Extract the (x, y) coordinate from the center of the cell holding the provided text.  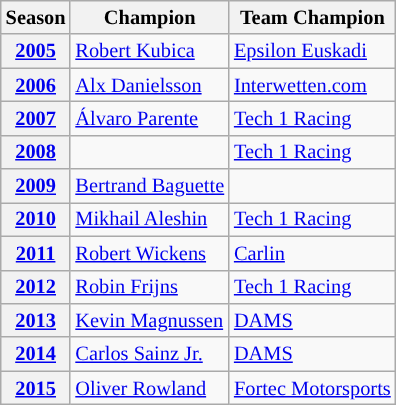
Bertrand Baguette (150, 186)
2009 (36, 186)
Team Champion (312, 17)
2005 (36, 51)
Robin Frijns (150, 287)
2015 (36, 388)
Robert Wickens (150, 253)
Interwetten.com (312, 85)
Carlos Sainz Jr. (150, 354)
2014 (36, 354)
Álvaro Parente (150, 118)
Kevin Magnussen (150, 320)
2008 (36, 152)
Fortec Motorsports (312, 388)
2007 (36, 118)
Alx Danielsson (150, 85)
2010 (36, 219)
2013 (36, 320)
Champion (150, 17)
2011 (36, 253)
Robert Kubica (150, 51)
Epsilon Euskadi (312, 51)
Season (36, 17)
Oliver Rowland (150, 388)
2006 (36, 85)
Mikhail Aleshin (150, 219)
Carlin (312, 253)
2012 (36, 287)
